Pinpoint the cell where the given text exists, returning its [X, Y] midpoint coordinate. 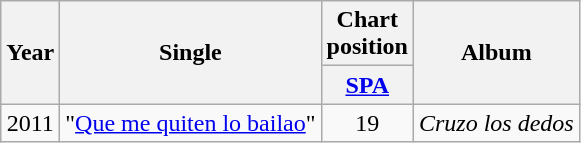
19 [367, 123]
Year [30, 52]
Album [496, 52]
2011 [30, 123]
Single [190, 52]
SPA [367, 85]
"Que me quiten lo bailao" [190, 123]
Cruzo los dedos [496, 123]
Chart position [367, 34]
